Capture the cell that displays the provided text and extract its (X, Y) central coordinate. 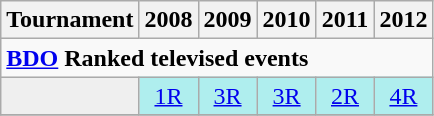
2R (345, 96)
2011 (345, 20)
Tournament (70, 20)
2008 (168, 20)
2012 (404, 20)
2009 (228, 20)
2010 (286, 20)
1R (168, 96)
4R (404, 96)
BDO Ranked televised events (217, 58)
